Identify which cell holds the provided text, then report its (x, y) central coordinate. 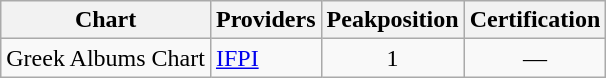
Chart (106, 20)
Greek Albums Chart (106, 58)
1 (392, 58)
IFPI (266, 58)
Certification (535, 20)
Peakposition (392, 20)
— (535, 58)
Providers (266, 20)
